Return (x, y) of the center of cell containing provided text 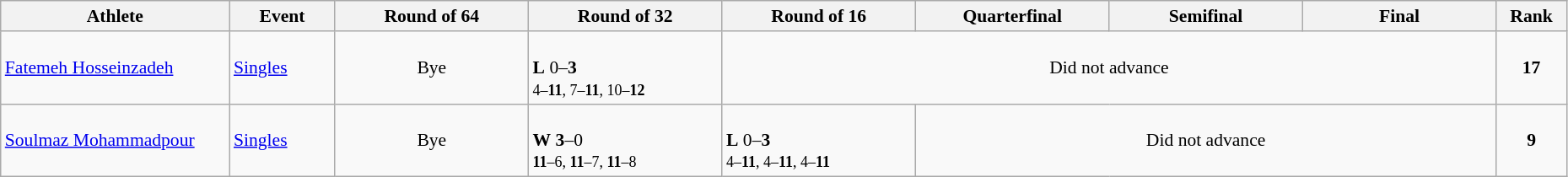
17 (1532, 67)
Round of 16 (818, 16)
Rank (1532, 16)
Fatemeh Hosseinzadeh (115, 67)
Event (282, 16)
Soulmaz Mohammadpour (115, 140)
L 0–34–11, 4–11, 4–11 (818, 140)
Athlete (115, 16)
Round of 64 (432, 16)
Round of 32 (626, 16)
W 3–011–6, 11–7, 11–8 (626, 140)
9 (1532, 140)
Semifinal (1206, 16)
L 0–34–11, 7–11, 10–12 (626, 67)
Final (1398, 16)
Quarterfinal (1012, 16)
